Output the [x, y] coordinate of the center of the cell containing the given text.  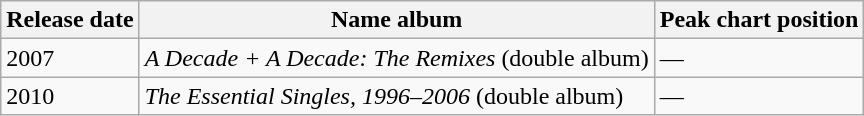
Peak chart position [759, 20]
Name album [396, 20]
A Decade + A Decade: The Remixes (double album) [396, 58]
2010 [70, 96]
Release date [70, 20]
The Essential Singles, 1996–2006 (double album) [396, 96]
2007 [70, 58]
